Identify which cell holds the provided text, then report its (x, y) central coordinate. 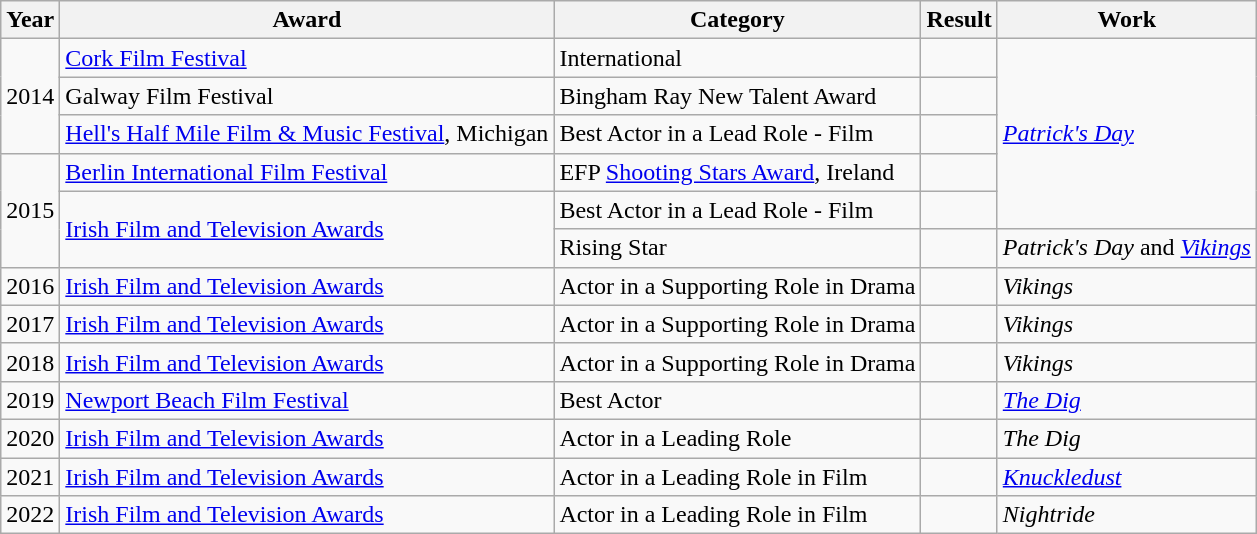
2019 (30, 400)
Bingham Ray New Talent Award (738, 96)
Work (1126, 20)
Newport Beach Film Festival (307, 400)
2015 (30, 210)
2017 (30, 324)
Award (307, 20)
2014 (30, 96)
Actor in a Leading Role (738, 438)
EFP Shooting Stars Award, Ireland (738, 172)
2016 (30, 286)
Knuckledust (1126, 477)
Rising Star (738, 248)
Best Actor (738, 400)
International (738, 58)
Cork Film Festival (307, 58)
Category (738, 20)
Result (959, 20)
2022 (30, 515)
Nightride (1126, 515)
2021 (30, 477)
Hell's Half Mile Film & Music Festival, Michigan (307, 134)
2018 (30, 362)
Berlin International Film Festival (307, 172)
Galway Film Festival (307, 96)
Patrick's Day and Vikings (1126, 248)
Patrick's Day (1126, 134)
2020 (30, 438)
Year (30, 20)
